Output the (X, Y) coordinate of the center of the cell containing the given text.  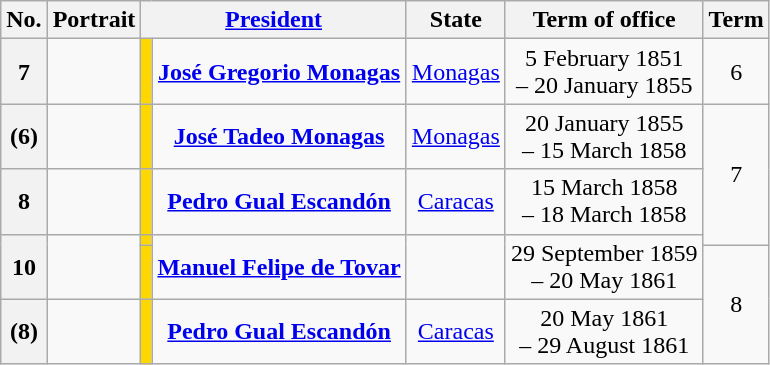
President (274, 20)
10 (24, 266)
Manuel Felipe de Tovar (279, 266)
5 February 1851– 20 January 1855 (604, 72)
6 (736, 72)
José Gregorio Monagas (279, 72)
Term (736, 20)
Portrait (94, 20)
20 May 1861– 29 August 1861 (604, 332)
José Tadeo Monagas (279, 136)
(8) (24, 332)
Term of office (604, 20)
No. (24, 20)
15 March 1858– 18 March 1858 (604, 202)
29 September 1859– 20 May 1861 (604, 266)
(6) (24, 136)
20 January 1855– 15 March 1858 (604, 136)
State (456, 20)
